Provide the [x, y] coordinate of the cell's center where the given text is located.  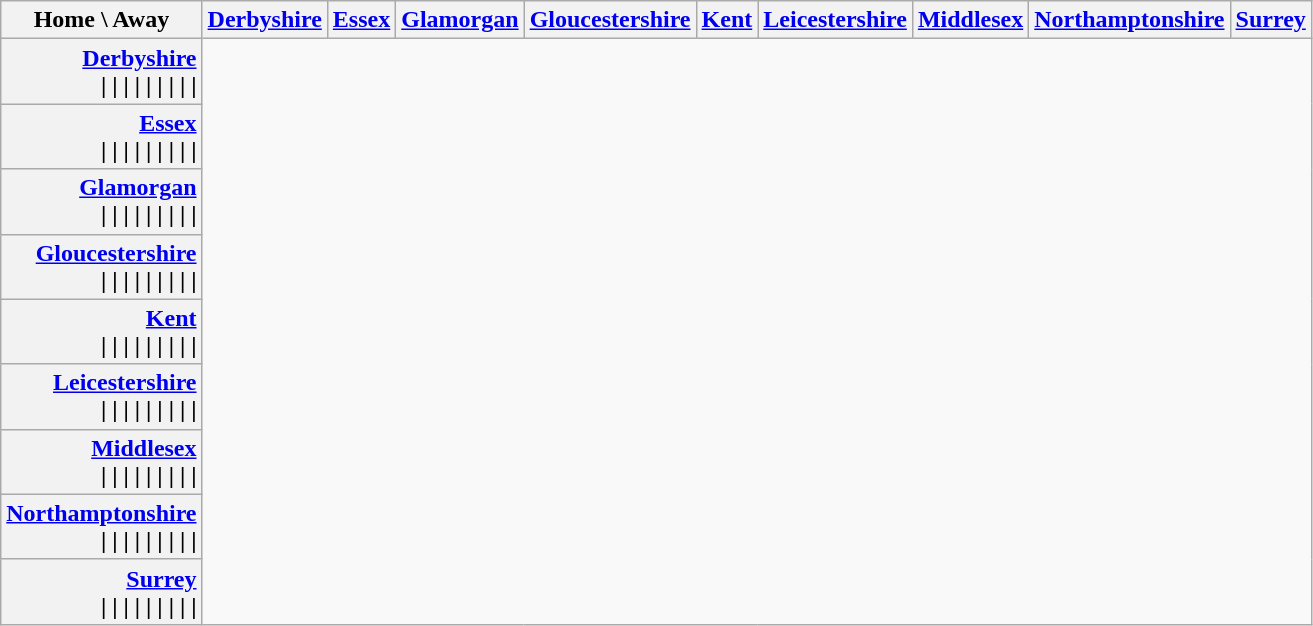
Surrey [1270, 20]
Gloucestershire | | | | | | | | | [102, 266]
Middlesex | | | | | | | | | [102, 462]
Essex [361, 20]
Glamorgan [460, 20]
Surrey | | | | | | | | | [102, 592]
Kent | | | | | | | | | [102, 332]
Northamptonshire | | | | | | | | | [102, 526]
Middlesex [970, 20]
Gloucestershire [610, 20]
Essex | | | | | | | | | [102, 136]
Glamorgan | | | | | | | | | [102, 202]
Kent [727, 20]
Home \ Away [102, 20]
Northamptonshire [1130, 20]
Derbyshire | | | | | | | | | [102, 72]
Leicestershire | | | | | | | | | [102, 396]
Leicestershire [836, 20]
Derbyshire [264, 20]
